Capture the cell that displays the provided text and extract its [X, Y] central coordinate. 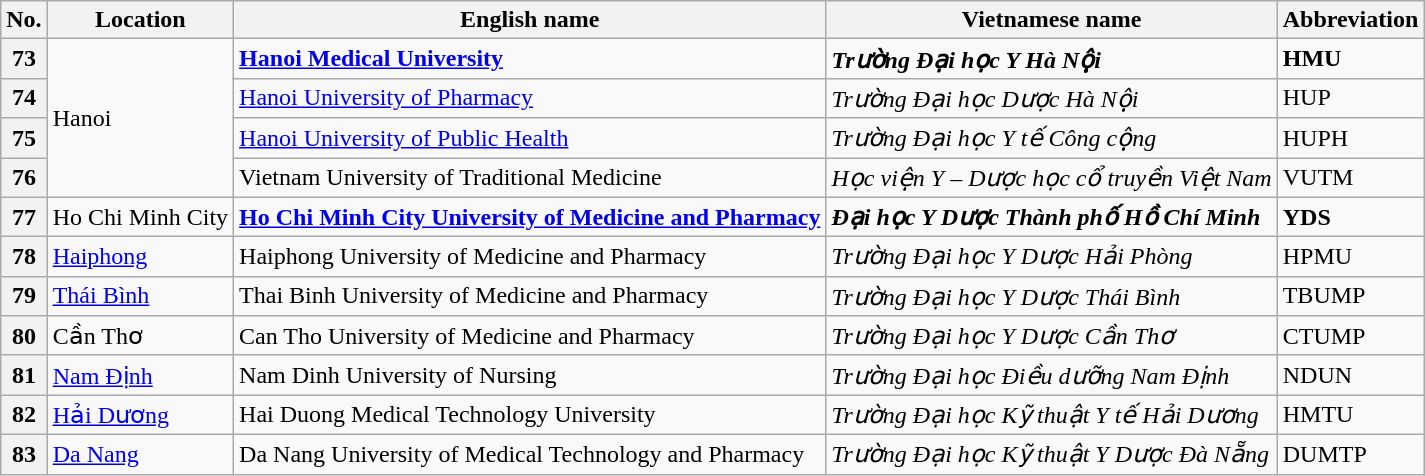
75 [24, 138]
Hanoi University of Public Health [530, 138]
78 [24, 257]
Da Nang [140, 454]
Trường Đại học Y Dược Hải Phòng [1052, 257]
Ho Chi Minh City [140, 217]
HPMU [1350, 257]
Hanoi Medical University [530, 59]
DUMTP [1350, 454]
73 [24, 59]
Nam Định [140, 375]
80 [24, 336]
82 [24, 415]
Location [140, 20]
Cần Thơ [140, 336]
Trường Đại học Y Dược Thái Bình [1052, 296]
HMTU [1350, 415]
Vietnamese name [1052, 20]
YDS [1350, 217]
HUPH [1350, 138]
Thái Bình [140, 296]
Trường Đại học Điều dưỡng Nam Định [1052, 375]
HUP [1350, 98]
76 [24, 178]
Vietnam University of Traditional Medicine [530, 178]
Ho Chi Minh City University of Medicine and Pharmacy [530, 217]
Học viện Y – Dược học cổ truyền Việt Nam [1052, 178]
Haiphong University of Medicine and Pharmacy [530, 257]
Hải Dương [140, 415]
Hanoi University of Pharmacy [530, 98]
83 [24, 454]
Hanoi [140, 118]
VUTM [1350, 178]
Hai Duong Medical Technology University [530, 415]
81 [24, 375]
HMU [1350, 59]
Thai Binh University of Medicine and Pharmacy [530, 296]
79 [24, 296]
Trường Đại học Dược Hà Nội [1052, 98]
NDUN [1350, 375]
Trường Đại học Y Dược Cần Thơ [1052, 336]
Trường Đại học Y Hà Nội [1052, 59]
Trường Đại học Y tế Công cộng [1052, 138]
Can Tho University of Medicine and Pharmacy [530, 336]
Nam Dinh University of Nursing [530, 375]
Đại học Y Dược Thành phố Hồ Chí Minh [1052, 217]
74 [24, 98]
Trường Đại học Kỹ thuật Y tế Hải Dương [1052, 415]
Haiphong [140, 257]
CTUMP [1350, 336]
English name [530, 20]
TBUMP [1350, 296]
77 [24, 217]
Trường Đại học Kỹ thuật Y Dược Đà Nẵng [1052, 454]
Abbreviation [1350, 20]
No. [24, 20]
Da Nang University of Medical Technology and Pharmacy [530, 454]
